Scan for the cell matching the given text and deliver its [X, Y] coordinate at center. 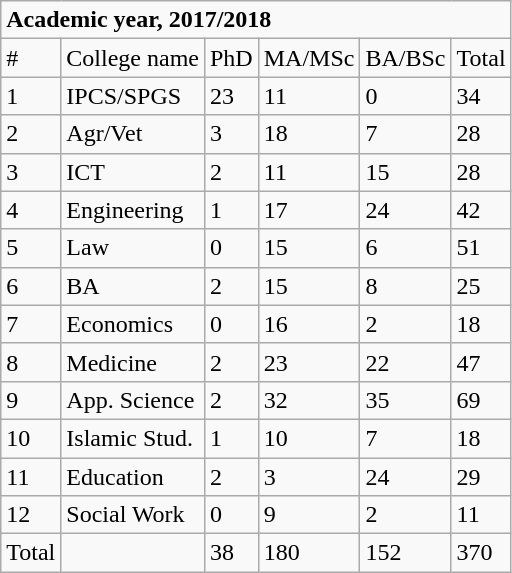
Islamic Stud. [133, 438]
22 [406, 362]
Medicine [133, 362]
IPCS/SPGS [133, 96]
Education [133, 477]
Social Work [133, 515]
69 [481, 400]
ICT [133, 172]
16 [309, 324]
29 [481, 477]
12 [31, 515]
47 [481, 362]
MA/MSc [309, 58]
Academic year, 2017/2018 [256, 20]
5 [31, 248]
32 [309, 400]
370 [481, 553]
17 [309, 210]
App. Science [133, 400]
152 [406, 553]
180 [309, 553]
Engineering [133, 210]
College name [133, 58]
# [31, 58]
Economics [133, 324]
35 [406, 400]
Agr/Vet [133, 134]
51 [481, 248]
25 [481, 286]
42 [481, 210]
Law [133, 248]
BA [133, 286]
38 [231, 553]
4 [31, 210]
BA/BSc [406, 58]
34 [481, 96]
PhD [231, 58]
